Find where the given text appears and provide that cell's center as (x, y) coordinate. 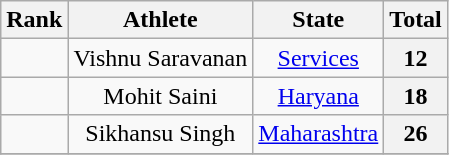
26 (416, 134)
Mohit Saini (160, 96)
Athlete (160, 20)
Total (416, 20)
Sikhansu Singh (160, 134)
Vishnu Saravanan (160, 58)
State (318, 20)
18 (416, 96)
Maharashtra (318, 134)
Rank (34, 20)
Services (318, 58)
Haryana (318, 96)
12 (416, 58)
